Determine the [x, y] coordinate at the center of the cell enclosing the given text.  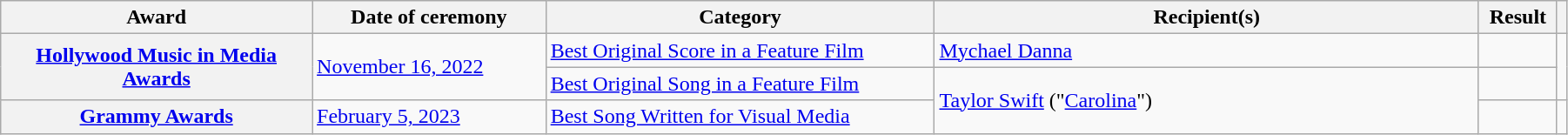
Category [740, 17]
Best Song Written for Visual Media [740, 117]
Hollywood Music in Media Awards [157, 67]
Recipient(s) [1207, 17]
Date of ceremony [430, 17]
Best Original Song in a Feature Film [740, 84]
Taylor Swift ("Carolina") [1207, 100]
Result [1518, 17]
Mychael Danna [1207, 51]
February 5, 2023 [430, 117]
November 16, 2022 [430, 67]
Best Original Score in a Feature Film [740, 51]
Grammy Awards [157, 117]
Award [157, 17]
